Return [x, y] of the center of cell containing provided text 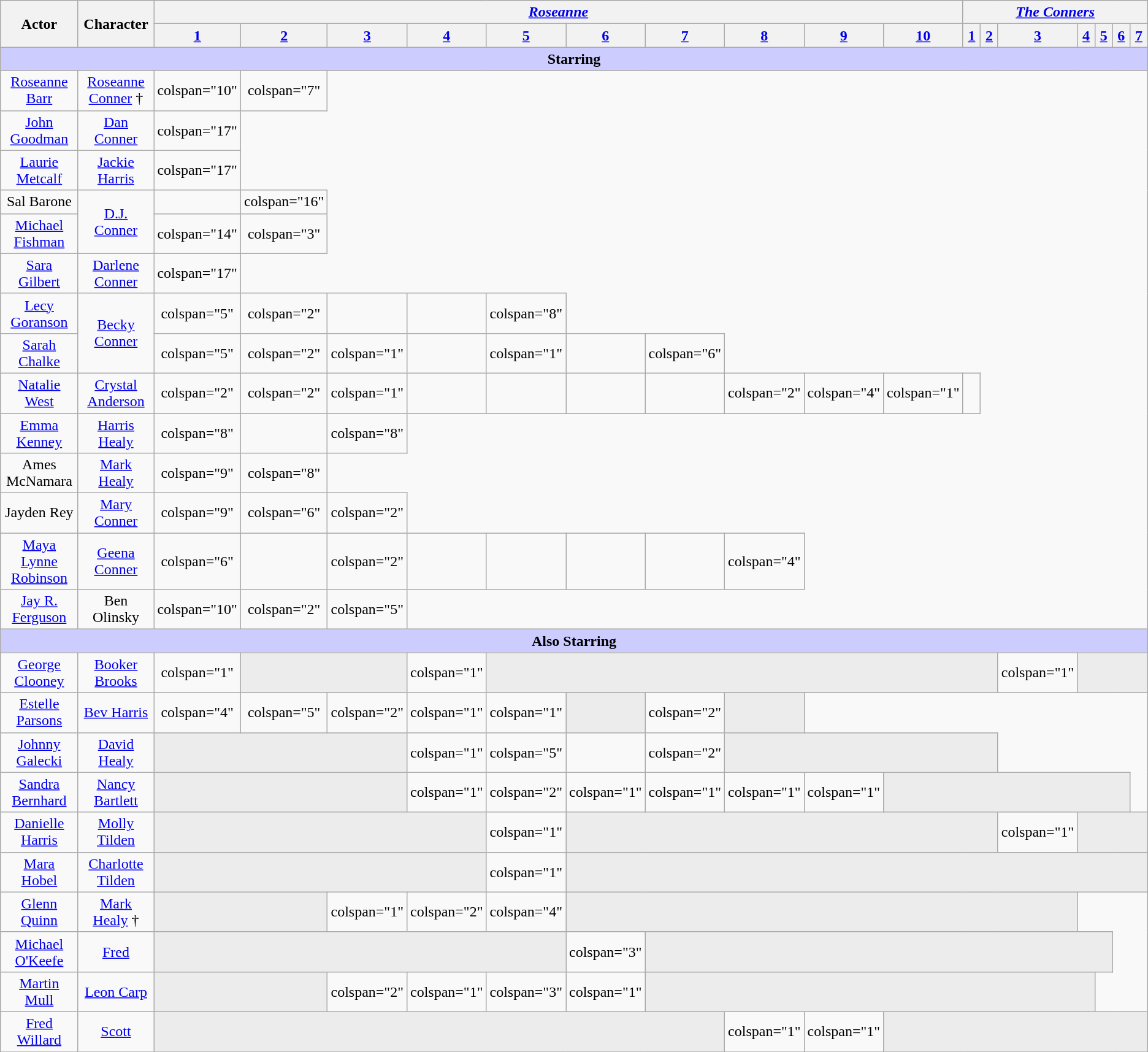
8 [765, 36]
Lecy Goranson [39, 313]
Maya Lynne Robinson [39, 561]
Sal Barone [39, 202]
Michael O'Keefe [39, 952]
Ames McNamara [39, 474]
Martin Mull [39, 991]
Jayden Rey [39, 513]
Becky Conner [116, 333]
Natalie West [39, 393]
Starring [574, 59]
Harris Healy [116, 433]
Sara Gilbert [39, 274]
Scott [116, 1032]
Molly Tilden [116, 832]
Mark Healy [116, 474]
Glenn Quinn [39, 912]
Actor [39, 24]
Roseanne [558, 12]
Darlene Conner [116, 274]
Nancy Bartlett [116, 793]
Ben Olinsky [116, 610]
Mark Healy † [116, 912]
Jay R. Ferguson [39, 610]
10 [924, 36]
colspan="7" [284, 91]
Geena Conner [116, 561]
Laurie Metcalf [39, 171]
Estelle Parsons [39, 713]
John Goodman [39, 130]
Emma Kenney [39, 433]
Crystal Anderson [116, 393]
Sandra Bernhard [39, 793]
Johnny Galecki [39, 752]
Fred [116, 952]
D.J. Conner [116, 222]
Charlotte Tilden [116, 872]
colspan="14" [197, 233]
Mara Hobel [39, 872]
Also Starring [574, 641]
Danielle Harris [39, 832]
colspan="16" [284, 202]
David Healy [116, 752]
Sarah Chalke [39, 353]
Dan Conner [116, 130]
Mary Conner [116, 513]
Leon Carp [116, 991]
Character [116, 24]
Roseanne Barr [39, 91]
Booker Brooks [116, 672]
Michael Fishman [39, 233]
9 [844, 36]
The Conners [1055, 12]
Bev Harris [116, 713]
George Clooney [39, 672]
Jackie Harris [116, 171]
Roseanne Conner † [116, 91]
Fred Willard [39, 1032]
